From the cell containing the given text, extract its center point as [x, y] coordinate. 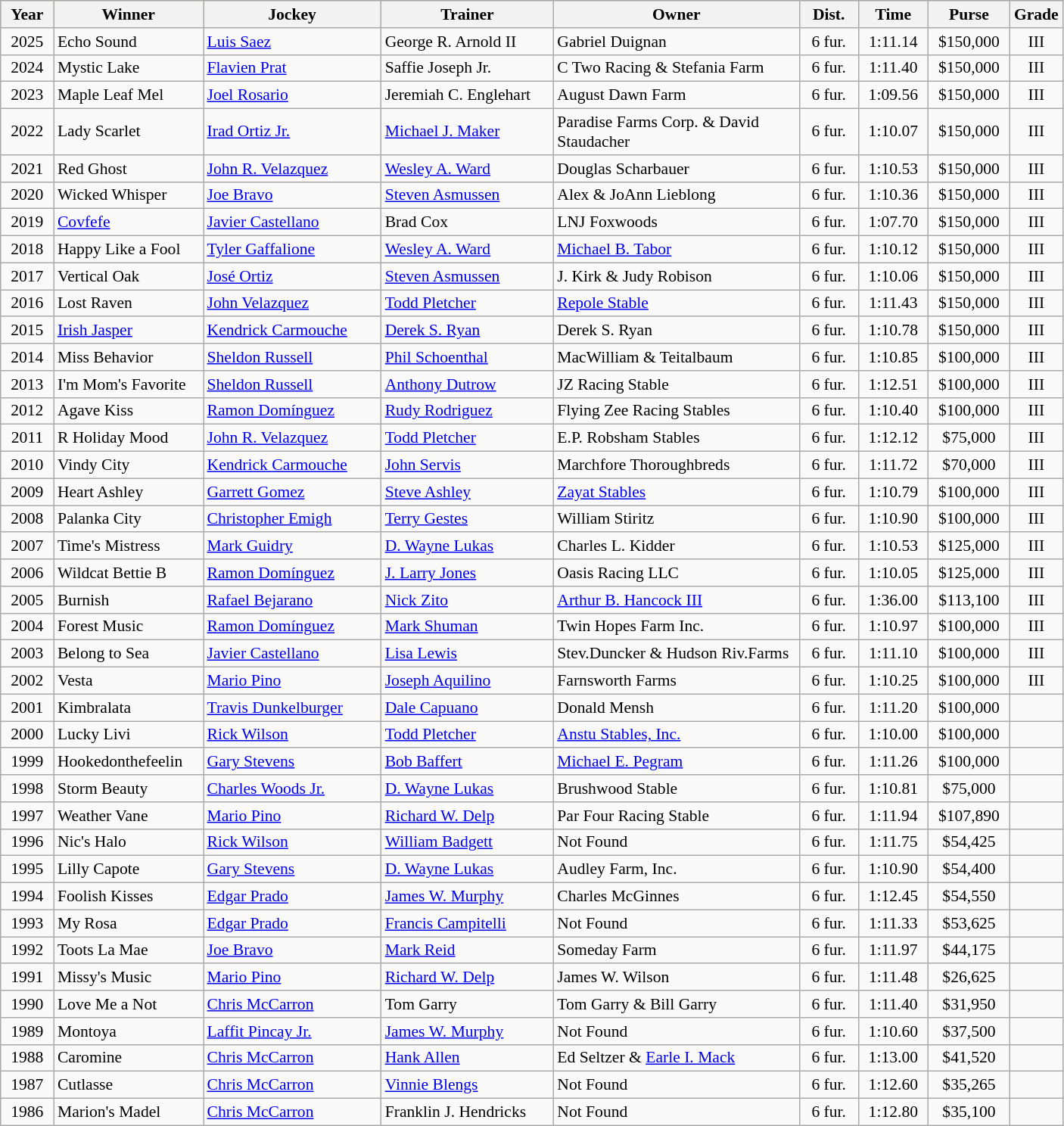
Arthur B. Hancock III [677, 600]
Rafael Bejarano [292, 600]
1:10.60 [893, 1031]
Cutlasse [129, 1085]
2018 [27, 250]
2006 [27, 573]
2003 [27, 654]
Weather Vane [129, 816]
2024 [27, 68]
1:11.10 [893, 654]
Irad Ortiz Jr. [292, 132]
Charles McGinnes [677, 897]
2000 [27, 735]
2007 [27, 546]
1992 [27, 950]
José Ortiz [292, 276]
Oasis Racing LLC [677, 573]
1:10.36 [893, 195]
Winner [129, 14]
Joseph Aquilino [468, 681]
1:07.70 [893, 222]
Jeremiah C. Englehart [468, 95]
1:13.00 [893, 1058]
Mark Shuman [468, 627]
Maple Leaf Mel [129, 95]
1:12.51 [893, 384]
1:10.07 [893, 132]
2001 [27, 708]
1:10.97 [893, 627]
Travis Dunkelburger [292, 708]
Charles L. Kidder [677, 546]
James W. Wilson [677, 978]
Terry Gestes [468, 519]
Time [893, 14]
Dale Capuano [468, 708]
$44,175 [969, 950]
Time's Mistress [129, 546]
I'm Mom's Favorite [129, 384]
Saffie Joseph Jr. [468, 68]
Lilly Capote [129, 869]
Steve Ashley [468, 492]
Belong to Sea [129, 654]
Joel Rosario [292, 95]
1:12.60 [893, 1085]
2015 [27, 331]
1987 [27, 1085]
1:12.45 [893, 897]
Missy's Music [129, 978]
Ed Seltzer & Earle I. Mack [677, 1058]
Twin Hopes Farm Inc. [677, 627]
1:11.33 [893, 923]
Toots La Mae [129, 950]
1994 [27, 897]
$37,500 [969, 1031]
Lady Scarlet [129, 132]
Rudy Rodriguez [468, 411]
$113,100 [969, 600]
1:10.40 [893, 411]
Repole Stable [677, 303]
$53,625 [969, 923]
$26,625 [969, 978]
2002 [27, 681]
1:10.12 [893, 250]
Brushwood Stable [677, 789]
Year [27, 14]
1990 [27, 1004]
Michael B. Tabor [677, 250]
John Servis [468, 465]
R Holiday Mood [129, 438]
August Dawn Farm [677, 95]
2008 [27, 519]
1989 [27, 1031]
C Two Racing & Stefania Farm [677, 68]
Happy Like a Fool [129, 250]
E.P. Robsham Stables [677, 438]
1:10.78 [893, 331]
Someday Farm [677, 950]
1:12.12 [893, 438]
Agave Kiss [129, 411]
1:11.26 [893, 762]
Lost Raven [129, 303]
Red Ghost [129, 169]
$54,550 [969, 897]
J. Kirk & Judy Robison [677, 276]
Anstu Stables, Inc. [677, 735]
Flavien Prat [292, 68]
1996 [27, 842]
Hookedonthefeelin [129, 762]
Paradise Farms Corp. & David Staudacher [677, 132]
Vesta [129, 681]
MacWilliam & Teitalbaum [677, 357]
Francis Campitelli [468, 923]
Christopher Emigh [292, 519]
Caromine [129, 1058]
1:11.94 [893, 816]
Purse [969, 14]
Irish Jasper [129, 331]
Grade [1036, 14]
Burnish [129, 600]
Laffit Pincay Jr. [292, 1031]
1:09.56 [893, 95]
2010 [27, 465]
2016 [27, 303]
1993 [27, 923]
Covfefe [129, 222]
Lucky Livi [129, 735]
Mark Reid [468, 950]
2009 [27, 492]
Jockey [292, 14]
1995 [27, 869]
Phil Schoenthal [468, 357]
$107,890 [969, 816]
Farnsworth Farms [677, 681]
1:11.43 [893, 303]
Charles Woods Jr. [292, 789]
Wicked Whisper [129, 195]
Wildcat Bettie B [129, 573]
Michael E. Pegram [677, 762]
Luis Saez [292, 42]
1:10.81 [893, 789]
1:10.06 [893, 276]
Donald Mensh [677, 708]
Vinnie Blengs [468, 1085]
Tom Garry [468, 1004]
$54,425 [969, 842]
Trainer [468, 14]
Dist. [829, 14]
$31,950 [969, 1004]
JZ Racing Stable [677, 384]
Bob Baffert [468, 762]
Flying Zee Racing Stables [677, 411]
Franklin J. Hendricks [468, 1112]
My Rosa [129, 923]
2013 [27, 384]
Nick Zito [468, 600]
$35,100 [969, 1112]
1991 [27, 978]
2014 [27, 357]
LNJ Foxwoods [677, 222]
1:10.05 [893, 573]
Audley Farm, Inc. [677, 869]
1:12.80 [893, 1112]
Mark Guidry [292, 546]
Love Me a Not [129, 1004]
2004 [27, 627]
2012 [27, 411]
Gabriel Duignan [677, 42]
2023 [27, 95]
$35,265 [969, 1085]
Nic's Halo [129, 842]
Heart Ashley [129, 492]
$70,000 [969, 465]
Anthony Dutrow [468, 384]
1999 [27, 762]
Miss Behavior [129, 357]
Montoya [129, 1031]
1:11.75 [893, 842]
Tyler Gaffalione [292, 250]
1:10.85 [893, 357]
1:11.72 [893, 465]
2017 [27, 276]
Vertical Oak [129, 276]
2022 [27, 132]
1998 [27, 789]
Par Four Racing Stable [677, 816]
1:11.14 [893, 42]
Palanka City [129, 519]
John Velazquez [292, 303]
Brad Cox [468, 222]
2021 [27, 169]
Vindy City [129, 465]
$54,400 [969, 869]
Michael J. Maker [468, 132]
1:11.97 [893, 950]
2025 [27, 42]
2011 [27, 438]
1:10.00 [893, 735]
Kimbralata [129, 708]
$41,520 [969, 1058]
Forest Music [129, 627]
Douglas Scharbauer [677, 169]
Stev.Duncker & Hudson Riv.Farms [677, 654]
1:11.20 [893, 708]
George R. Arnold II [468, 42]
Garrett Gomez [292, 492]
William Stiritz [677, 519]
1:10.25 [893, 681]
2019 [27, 222]
Alex & JoAnn Lieblong [677, 195]
1986 [27, 1112]
Zayat Stables [677, 492]
1997 [27, 816]
Hank Allen [468, 1058]
Marchfore Thoroughbreds [677, 465]
Owner [677, 14]
2005 [27, 600]
1:10.79 [893, 492]
1:11.48 [893, 978]
Mystic Lake [129, 68]
Tom Garry & Bill Garry [677, 1004]
Storm Beauty [129, 789]
2020 [27, 195]
William Badgett [468, 842]
Echo Sound [129, 42]
Marion's Madel [129, 1112]
J. Larry Jones [468, 573]
1:36.00 [893, 600]
1988 [27, 1058]
Lisa Lewis [468, 654]
Foolish Kisses [129, 897]
